Pinpoint the cell where the given text exists, returning its (x, y) midpoint coordinate. 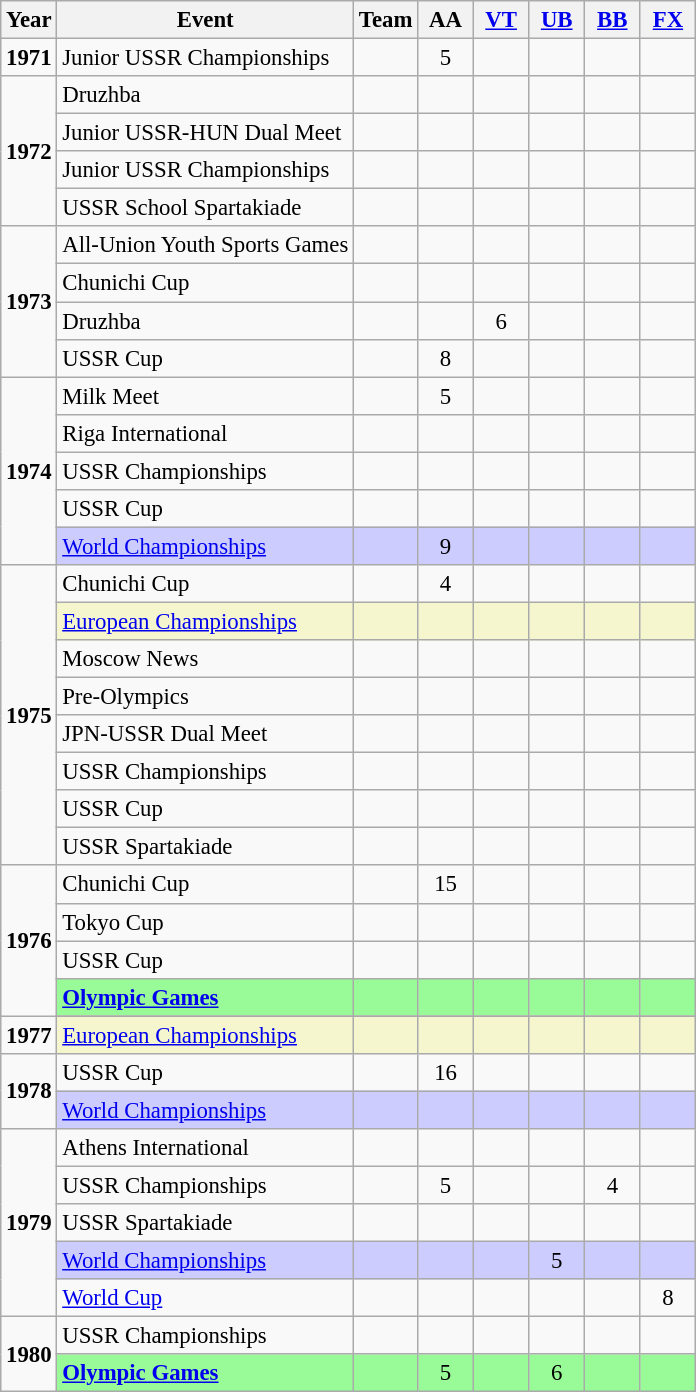
16 (446, 1073)
Pre-Olympics (206, 697)
1975 (29, 716)
1980 (29, 1354)
Event (206, 20)
1973 (29, 301)
Tokyo Cup (206, 922)
USSR School Spartakiade (206, 208)
Team (386, 20)
VT (501, 20)
All-Union Youth Sports Games (206, 245)
1977 (29, 1035)
World Cup (206, 1298)
1976 (29, 941)
Riga International (206, 433)
1979 (29, 1223)
1978 (29, 1092)
Year (29, 20)
1972 (29, 151)
15 (446, 885)
Moscow News (206, 659)
9 (446, 546)
Junior USSR-HUN Dual Meet (206, 133)
1974 (29, 471)
UB (557, 20)
JPN-USSR Dual Meet (206, 734)
BB (613, 20)
AA (446, 20)
1971 (29, 58)
Milk Meet (206, 396)
FX (668, 20)
Athens International (206, 1148)
